Find where the given text appears and provide that cell's center as [x, y] coordinate. 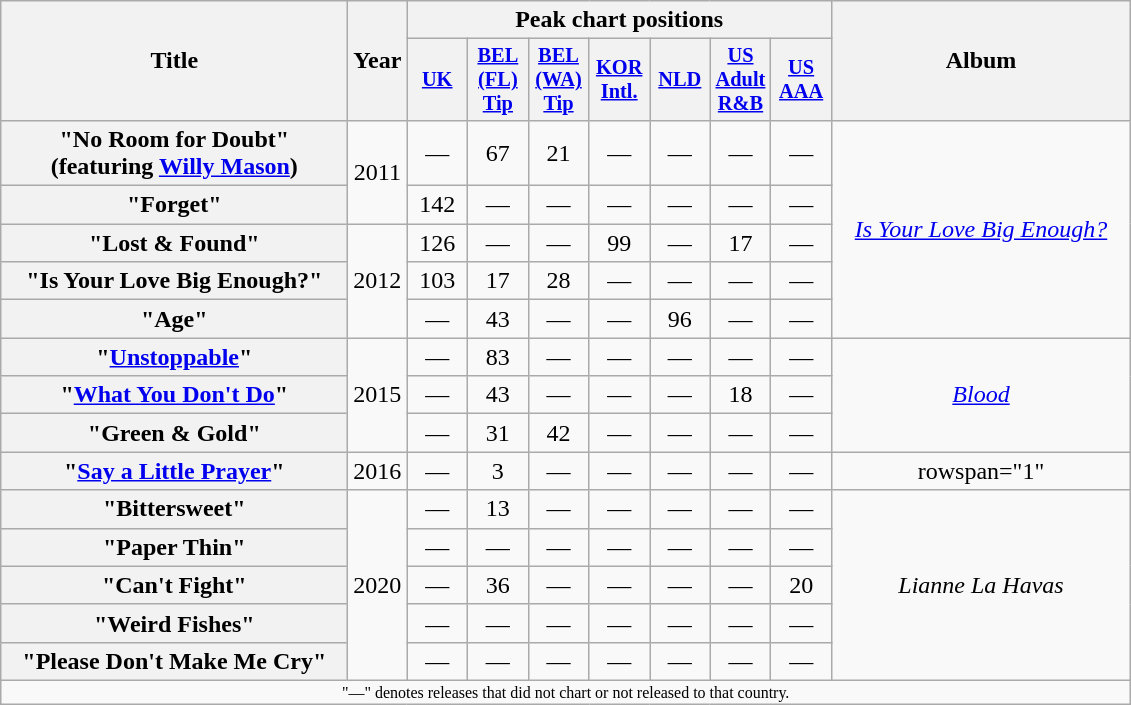
"Weird Fishes" [174, 623]
36 [498, 585]
96 [680, 319]
"Bittersweet" [174, 509]
Title [174, 61]
rowspan="1" [980, 471]
"Paper Thin" [174, 547]
"Say a Little Prayer" [174, 471]
Album [980, 61]
"What You Don't Do" [174, 395]
"Unstoppable" [174, 357]
142 [438, 205]
99 [620, 243]
"Lost & Found" [174, 243]
2015 [378, 395]
3 [498, 471]
Lianne La Havas [980, 585]
Is Your Love Big Enough? [980, 228]
KORIntl. [620, 80]
42 [558, 433]
"Please Don't Make Me Cry" [174, 661]
"Forget" [174, 205]
Year [378, 61]
"—" denotes releases that did not chart or not released to that country. [566, 692]
UK [438, 80]
103 [438, 281]
USAAA [802, 80]
31 [498, 433]
28 [558, 281]
"No Room for Doubt"(featuring Willy Mason) [174, 152]
"Is Your Love Big Enough?" [174, 281]
Peak chart positions [620, 20]
13 [498, 509]
"Green & Gold" [174, 433]
83 [498, 357]
2012 [378, 281]
67 [498, 152]
BEL(WA)Tip [558, 80]
21 [558, 152]
126 [438, 243]
"Can't Fight" [174, 585]
"Age" [174, 319]
20 [802, 585]
2011 [378, 172]
2016 [378, 471]
18 [740, 395]
US Adult R&B [740, 80]
Blood [980, 395]
2020 [378, 585]
NLD [680, 80]
BEL(FL)Tip [498, 80]
